Provide the (x, y) coordinate of the cell's center where the given text is located.  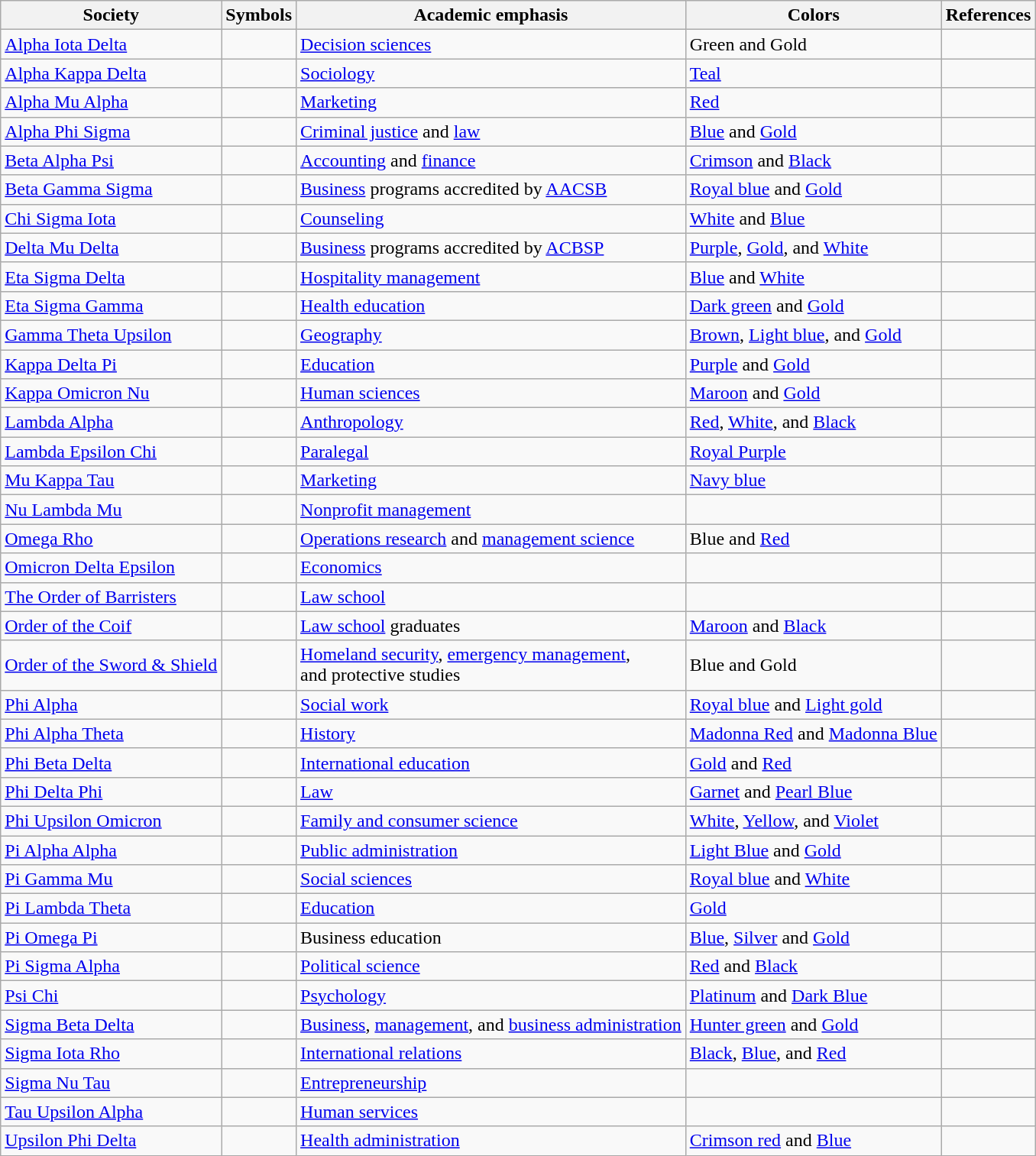
Royal Purple (813, 452)
Nonprofit management (491, 510)
Homeland security, emergency management,and protective studies (491, 665)
Upsilon Phi Delta (112, 1141)
Crimson red and Blue (813, 1141)
Black, Blue, and Red (813, 1054)
Family and consumer science (491, 821)
Social sciences (491, 879)
Hunter green and Gold (813, 1025)
Maroon and Gold (813, 393)
Red (813, 102)
Order of the Coif (112, 626)
Pi Omega Pi (112, 937)
Phi Delta Phi (112, 792)
Hospitality management (491, 277)
Sociology (491, 73)
Social work (491, 704)
Sigma Nu Tau (112, 1083)
Omega Rho (112, 539)
White and Blue (813, 219)
Beta Gamma Sigma (112, 189)
International relations (491, 1054)
Navy blue (813, 481)
Eta Sigma Delta (112, 277)
Blue and White (813, 277)
Royal blue and White (813, 879)
Law school graduates (491, 626)
Dark green and Gold (813, 306)
Counseling (491, 219)
Mu Kappa Tau (112, 481)
Green and Gold (813, 44)
Kappa Omicron Nu (112, 393)
Gold (813, 908)
Economics (491, 568)
Madonna Red and Madonna Blue (813, 733)
The Order of Barristers (112, 597)
Omicron Delta Epsilon (112, 568)
Purple, Gold, and White (813, 248)
Platinum and Dark Blue (813, 996)
Teal (813, 73)
Criminal justice and law (491, 131)
Pi Alpha Alpha (112, 850)
International education (491, 763)
Psi Chi (112, 996)
Health administration (491, 1141)
Red and Black (813, 967)
Psychology (491, 996)
Alpha Phi Sigma (112, 131)
Red, White, and Black (813, 423)
White, Yellow, and Violet (813, 821)
Chi Sigma Iota (112, 219)
Decision sciences (491, 44)
Colors (813, 15)
Alpha Iota Delta (112, 44)
Pi Lambda Theta (112, 908)
Business programs accredited by AACSB (491, 189)
Maroon and Black (813, 626)
Blue and Red (813, 539)
Delta Mu Delta (112, 248)
Geography (491, 335)
Royal blue and Gold (813, 189)
Kappa Delta Pi (112, 364)
Operations research and management science (491, 539)
Business education (491, 937)
Alpha Kappa Delta (112, 73)
Paralegal (491, 452)
History (491, 733)
Entrepreneurship (491, 1083)
Health education (491, 306)
Lambda Alpha (112, 423)
Phi Beta Delta (112, 763)
Law (491, 792)
Phi Alpha Theta (112, 733)
Alpha Mu Alpha (112, 102)
Garnet and Pearl Blue (813, 792)
Human services (491, 1112)
Brown, Light blue, and Gold (813, 335)
Academic emphasis (491, 15)
Phi Upsilon Omicron (112, 821)
Gold and Red (813, 763)
Accounting and finance (491, 160)
Sigma Beta Delta (112, 1025)
Order of the Sword & Shield (112, 665)
Business, management, and business administration (491, 1025)
References (989, 15)
Society (112, 15)
Political science (491, 967)
Symbols (259, 15)
Pi Sigma Alpha (112, 967)
Lambda Epsilon Chi (112, 452)
Blue, Silver and Gold (813, 937)
Anthropology (491, 423)
Tau Upsilon Alpha (112, 1112)
Royal blue and Light gold (813, 704)
Human sciences (491, 393)
Purple and Gold (813, 364)
Phi Alpha (112, 704)
Light Blue and Gold (813, 850)
Business programs accredited by ACBSP (491, 248)
Public administration (491, 850)
Beta Alpha Psi (112, 160)
Pi Gamma Mu (112, 879)
Law school (491, 597)
Gamma Theta Upsilon (112, 335)
Eta Sigma Gamma (112, 306)
Sigma Iota Rho (112, 1054)
Crimson and Black (813, 160)
Nu Lambda Mu (112, 510)
